For the text-containing cell, return its midpoint in (X, Y) coordinate format. 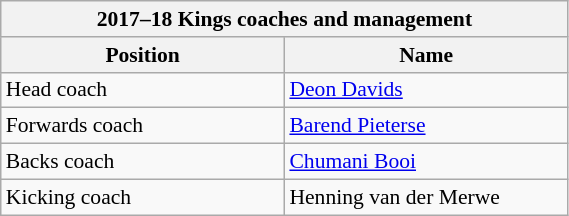
Backs coach (143, 162)
Forwards coach (143, 126)
Position (143, 55)
Kicking coach (143, 197)
2017–18 Kings coaches and management (284, 19)
Head coach (143, 90)
Name (426, 55)
Chumani Booi (426, 162)
Deon Davids (426, 90)
Henning van der Merwe (426, 197)
Barend Pieterse (426, 126)
